From the cell containing the given text, extract its center point as (X, Y) coordinate. 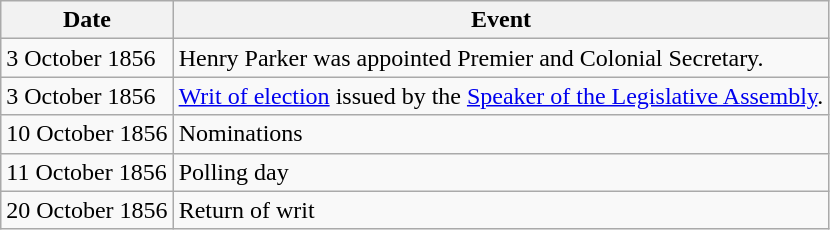
11 October 1856 (87, 172)
20 October 1856 (87, 210)
Return of writ (501, 210)
10 October 1856 (87, 134)
Date (87, 20)
Writ of election issued by the Speaker of the Legislative Assembly. (501, 96)
Polling day (501, 172)
Event (501, 20)
Nominations (501, 134)
Henry Parker was appointed Premier and Colonial Secretary. (501, 58)
